Identify which cell holds the provided text, then report its (x, y) central coordinate. 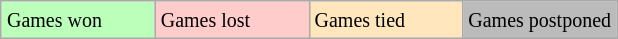
Games won (78, 20)
Games postponed (540, 20)
Games lost (232, 20)
Games tied (386, 20)
